For the text-containing cell, return its midpoint in (X, Y) coordinate format. 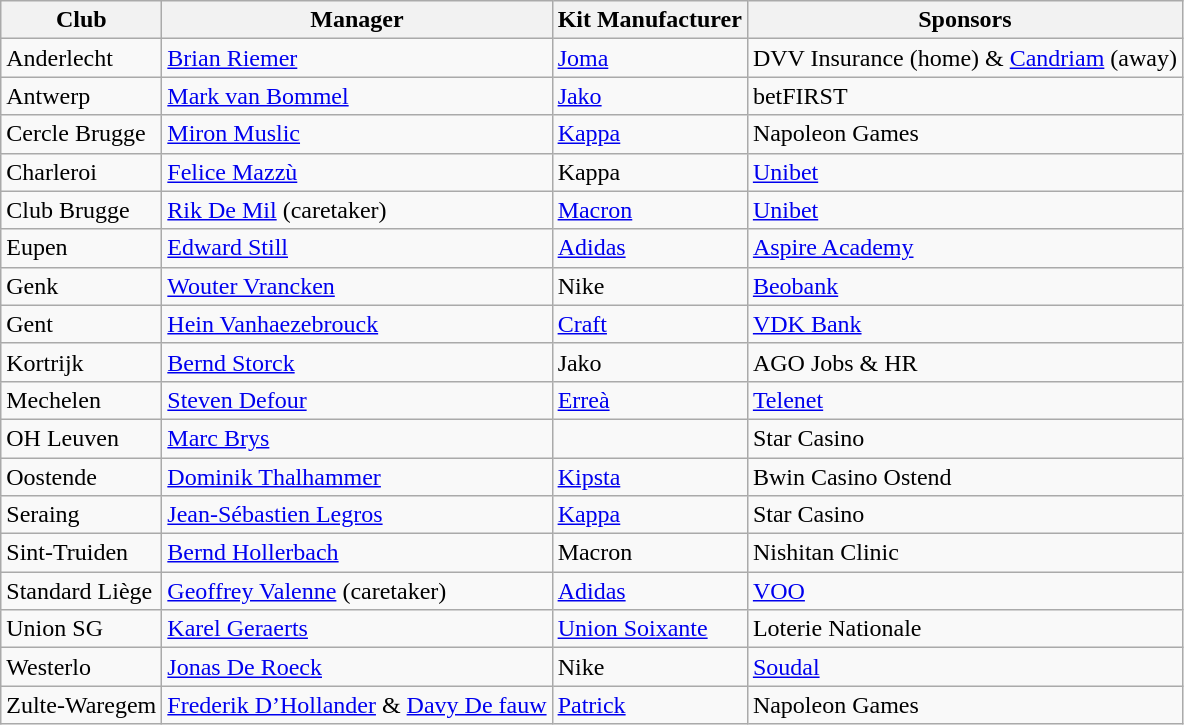
Bernd Storck (357, 362)
Kortrijk (82, 362)
Club Brugge (82, 210)
Erreà (650, 400)
Beobank (964, 286)
Charleroi (82, 172)
Soudal (964, 667)
Loterie Nationale (964, 629)
Manager (357, 20)
Karel Geraerts (357, 629)
Brian Riemer (357, 58)
Club (82, 20)
Joma (650, 58)
Mechelen (82, 400)
AGO Jobs & HR (964, 362)
Anderlecht (82, 58)
Bwin Casino Ostend (964, 477)
Jonas De Roeck (357, 667)
Kit Manufacturer (650, 20)
Patrick (650, 705)
Genk (82, 286)
Wouter Vrancken (357, 286)
Felice Mazzù (357, 172)
Antwerp (82, 96)
DVV Insurance (home) & Candriam (away) (964, 58)
Craft (650, 324)
Edward Still (357, 248)
Bernd Hollerbach (357, 553)
Dominik Thalhammer (357, 477)
Union Soixante (650, 629)
Marc Brys (357, 438)
Mark van Bommel (357, 96)
Rik De Mil (caretaker) (357, 210)
Eupen (82, 248)
Frederik D’Hollander & Davy De fauw (357, 705)
Sint-Truiden (82, 553)
Cercle Brugge (82, 134)
Steven Defour (357, 400)
Kipsta (650, 477)
Miron Muslic (357, 134)
Sponsors (964, 20)
Westerlo (82, 667)
Gent (82, 324)
betFIRST (964, 96)
Nishitan Clinic (964, 553)
Union SG (82, 629)
Geoffrey Valenne (caretaker) (357, 591)
Zulte-Waregem (82, 705)
Standard Liège (82, 591)
Hein Vanhaezebrouck (357, 324)
VOO (964, 591)
VDK Bank (964, 324)
Jean-Sébastien Legros (357, 515)
Oostende (82, 477)
OH Leuven (82, 438)
Telenet (964, 400)
Aspire Academy (964, 248)
Seraing (82, 515)
